Pinpoint the cell where the given text exists, returning its (x, y) midpoint coordinate. 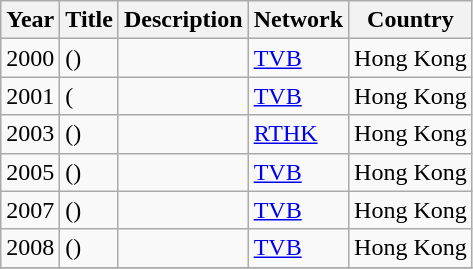
2008 (30, 248)
2000 (30, 58)
Network (298, 20)
Country (411, 20)
Title (90, 20)
2007 (30, 210)
2005 (30, 172)
Year (30, 20)
( (90, 96)
RTHK (298, 134)
2001 (30, 96)
Description (183, 20)
2003 (30, 134)
